Search for the cell housing the specified text and yield its [x, y] center coordinate. 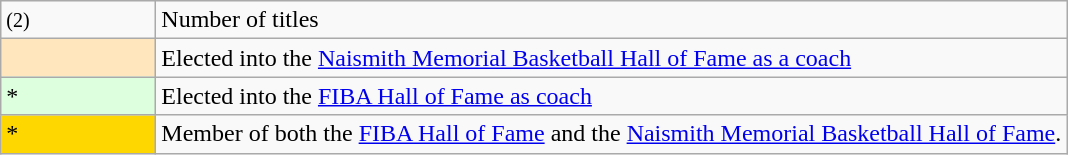
(2) [78, 20]
Member of both the FIBA Hall of Fame and the Naismith Memorial Basketball Hall of Fame. [612, 134]
Number of titles [612, 20]
Elected into the FIBA Hall of Fame as coach [612, 96]
Elected into the Naismith Memorial Basketball Hall of Fame as a coach [612, 58]
